Find where the given text appears and provide that cell's center as [x, y] coordinate. 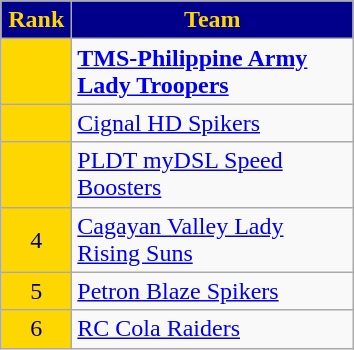
Cignal HD Spikers [212, 123]
Team [212, 20]
PLDT myDSL Speed Boosters [212, 174]
Cagayan Valley Lady Rising Suns [212, 240]
4 [36, 240]
Rank [36, 20]
TMS-Philippine Army Lady Troopers [212, 72]
5 [36, 291]
6 [36, 329]
Petron Blaze Spikers [212, 291]
RC Cola Raiders [212, 329]
